Determine the [x, y] coordinate at the center of the cell enclosing the given text.  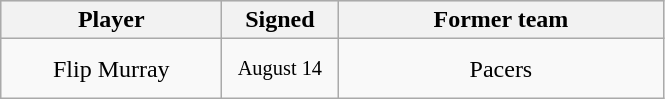
Former team [501, 20]
August 14 [280, 69]
Flip Murray [112, 69]
Signed [280, 20]
Player [112, 20]
Pacers [501, 69]
